Pinpoint the cell where the given text exists, returning its (x, y) midpoint coordinate. 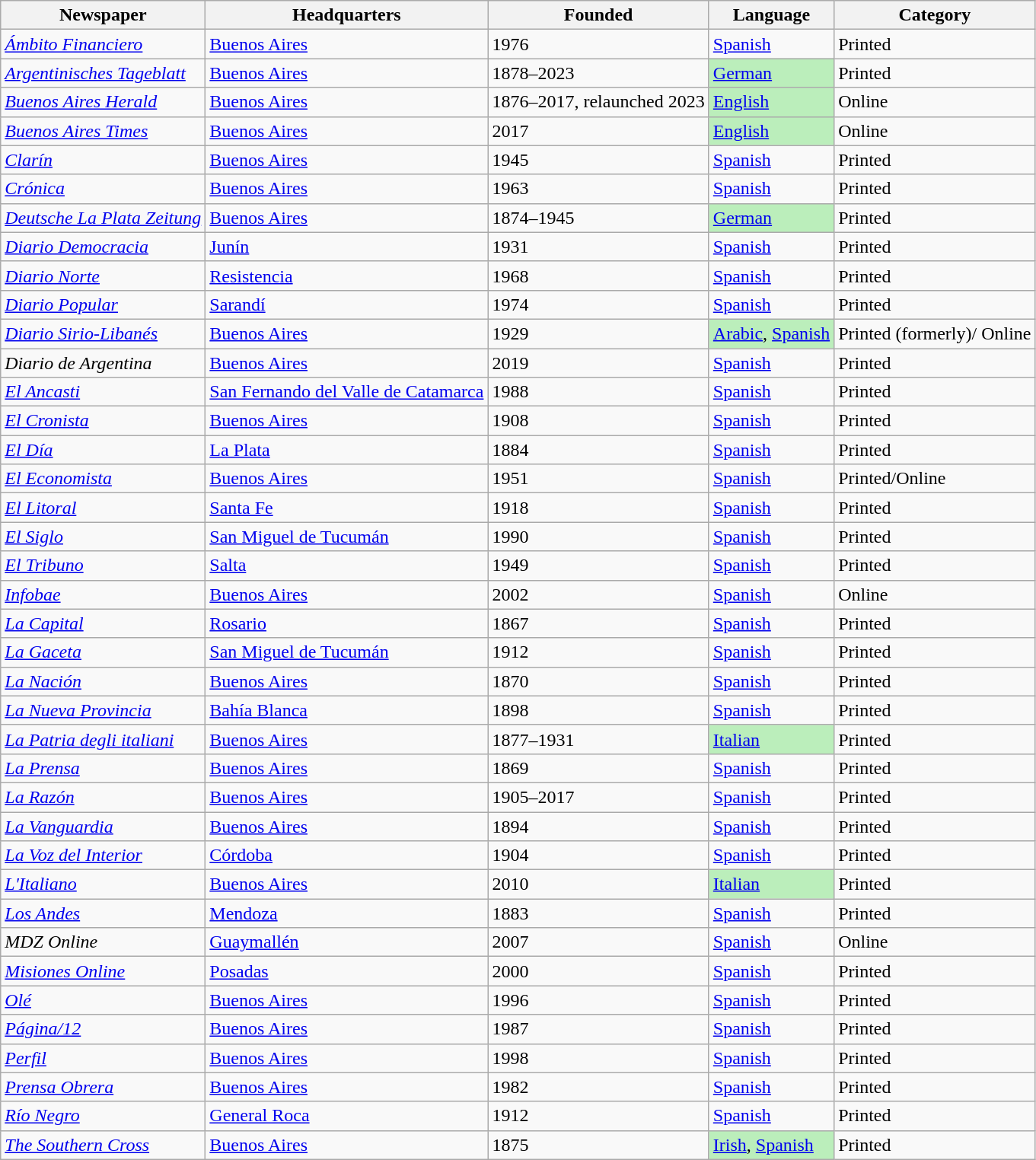
1878–2023 (598, 73)
Arabic, Spanish (771, 333)
Buenos Aires Times (104, 131)
Category (935, 15)
Crónica (104, 189)
Río Negro (104, 1116)
2017 (598, 131)
1963 (598, 189)
2002 (598, 594)
1918 (598, 508)
El Economista (104, 479)
Ámbito Financiero (104, 44)
El Cronista (104, 421)
The Southern Cross (104, 1145)
Córdoba (347, 856)
Language (771, 15)
1876–2017, relaunched 2023 (598, 102)
1869 (598, 768)
Junín (347, 247)
Bahía Blanca (347, 710)
Diario Democracia (104, 247)
Clarín (104, 160)
1874–1945 (598, 218)
Buenos Aires Herald (104, 102)
1968 (598, 276)
Diario de Argentina (104, 363)
Deutsche La Plata Zeitung (104, 218)
1894 (598, 826)
1875 (598, 1145)
L'Italiano (104, 884)
Perfil (104, 1058)
La Nación (104, 681)
El Día (104, 450)
La Prensa (104, 768)
Irish, Spanish (771, 1145)
Los Andes (104, 913)
1904 (598, 856)
Mendoza (347, 913)
Prensa Obrera (104, 1087)
1996 (598, 1000)
General Roca (347, 1116)
Misiones Online (104, 971)
1867 (598, 623)
Olé (104, 1000)
Resistencia (347, 276)
1870 (598, 681)
La Vanguardia (104, 826)
1905–2017 (598, 797)
Newspaper (104, 15)
1884 (598, 450)
Founded (598, 15)
1898 (598, 710)
Printed/Online (935, 479)
El Litoral (104, 508)
Printed (formerly)/ Online (935, 333)
Infobae (104, 594)
Salta (347, 566)
El Siglo (104, 537)
1998 (598, 1058)
Argentinisches Tageblatt (104, 73)
Sarandí (347, 304)
1987 (598, 1029)
Diario Sirio-Libanés (104, 333)
La Capital (104, 623)
El Tribuno (104, 566)
MDZ Online (104, 942)
El Ancasti (104, 392)
Rosario (347, 623)
1974 (598, 304)
La Gaceta (104, 652)
Diario Norte (104, 276)
Santa Fe (347, 508)
2007 (598, 942)
Guaymallén (347, 942)
1908 (598, 421)
1951 (598, 479)
San Fernando del Valle de Catamarca (347, 392)
La Razón (104, 797)
La Plata (347, 450)
1982 (598, 1087)
1929 (598, 333)
2019 (598, 363)
La Voz del Interior (104, 856)
Posadas (347, 971)
Headquarters (347, 15)
La Nueva Provincia (104, 710)
1877–1931 (598, 739)
1988 (598, 392)
2010 (598, 884)
La Patria degli italiani (104, 739)
1945 (598, 160)
1883 (598, 913)
2000 (598, 971)
1931 (598, 247)
1949 (598, 566)
Página/12 (104, 1029)
1976 (598, 44)
1990 (598, 537)
Diario Popular (104, 304)
